Search for the cell housing the specified text and yield its [x, y] center coordinate. 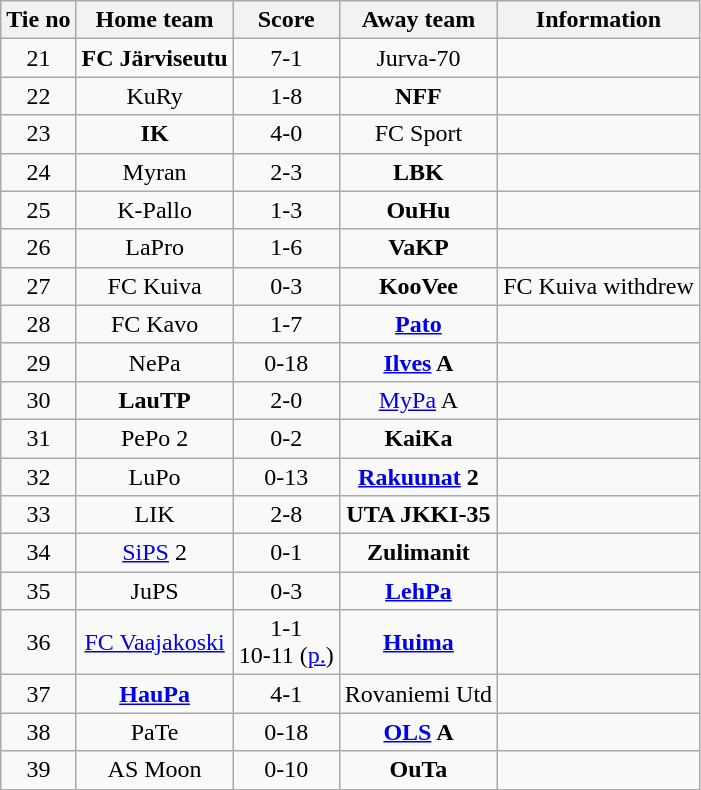
HauPa [154, 694]
VaKP [418, 248]
24 [38, 172]
7-1 [286, 58]
NFF [418, 96]
0-13 [286, 477]
25 [38, 210]
OLS A [418, 732]
33 [38, 515]
K-Pallo [154, 210]
PePo 2 [154, 438]
Tie no [38, 20]
NePa [154, 362]
0-10 [286, 770]
Information [599, 20]
39 [38, 770]
2-8 [286, 515]
KuRy [154, 96]
Rovaniemi Utd [418, 694]
2-0 [286, 400]
35 [38, 591]
22 [38, 96]
Away team [418, 20]
26 [38, 248]
PaTe [154, 732]
LaPro [154, 248]
AS Moon [154, 770]
FC Kuiva withdrew [599, 286]
LauTP [154, 400]
FC Kavo [154, 324]
UTA JKKI-35 [418, 515]
27 [38, 286]
Zulimanit [418, 553]
0-2 [286, 438]
1-6 [286, 248]
OuTa [418, 770]
38 [38, 732]
SiPS 2 [154, 553]
LehPa [418, 591]
21 [38, 58]
36 [38, 642]
Ilves A [418, 362]
2-3 [286, 172]
LIK [154, 515]
FC Sport [418, 134]
1-7 [286, 324]
Jurva-70 [418, 58]
KaiKa [418, 438]
FC Järviseutu [154, 58]
34 [38, 553]
Home team [154, 20]
4-1 [286, 694]
0-1 [286, 553]
FC Vaajakoski [154, 642]
LuPo [154, 477]
32 [38, 477]
31 [38, 438]
OuHu [418, 210]
30 [38, 400]
Rakuunat 2 [418, 477]
29 [38, 362]
Myran [154, 172]
Pato [418, 324]
MyPa A [418, 400]
4-0 [286, 134]
28 [38, 324]
KooVee [418, 286]
1-8 [286, 96]
Score [286, 20]
Huima [418, 642]
1-3 [286, 210]
23 [38, 134]
IK [154, 134]
JuPS [154, 591]
FC Kuiva [154, 286]
1-1 10-11 (p.) [286, 642]
37 [38, 694]
LBK [418, 172]
